Provide the (X, Y) coordinate of the cell's center where the given text is located.  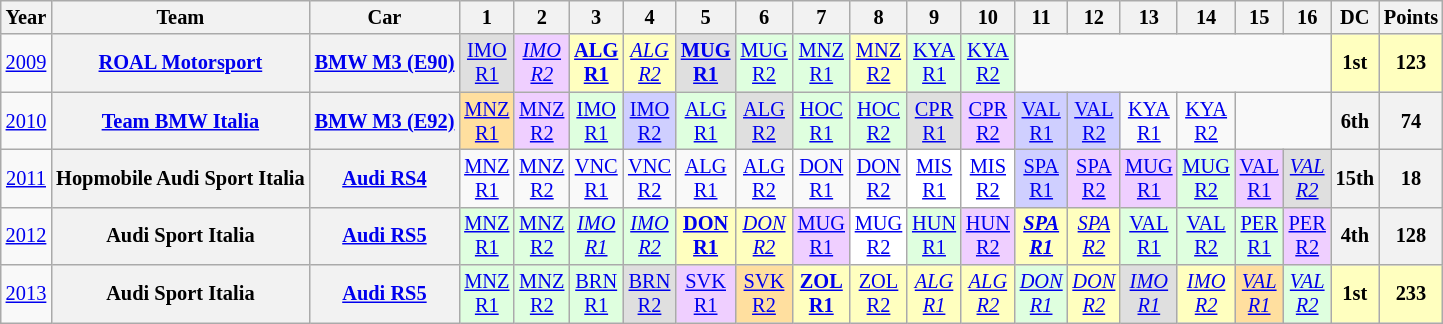
Points (1411, 17)
CPRR1 (934, 121)
VNCR2 (650, 178)
MISR2 (988, 178)
PERR2 (1308, 236)
BRNR1 (596, 294)
VNCR1 (596, 178)
2013 (26, 294)
1 (486, 17)
SVKR1 (706, 294)
Team BMW Italia (180, 121)
16 (1308, 17)
Team (180, 17)
10 (988, 17)
6 (764, 17)
3 (596, 17)
18 (1411, 178)
4th (1355, 236)
7 (822, 17)
2012 (26, 236)
PERR1 (1260, 236)
233 (1411, 294)
Year (26, 17)
14 (1206, 17)
15th (1355, 178)
13 (1148, 17)
HUNR1 (934, 236)
DC (1355, 17)
Hopmobile Audi Sport Italia (180, 178)
SVKR2 (764, 294)
BRNR2 (650, 294)
6th (1355, 121)
Car (385, 17)
HOCR1 (822, 121)
2 (542, 17)
74 (1411, 121)
HOCR2 (878, 121)
HUNR2 (988, 236)
ROAL Motorsport (180, 63)
8 (878, 17)
2009 (26, 63)
5 (706, 17)
4 (650, 17)
128 (1411, 236)
9 (934, 17)
ZOLR2 (878, 294)
MISR1 (934, 178)
12 (1094, 17)
123 (1411, 63)
2011 (26, 178)
BMW M3 (E90) (385, 63)
ZOLR1 (822, 294)
BMW M3 (E92) (385, 121)
11 (1042, 17)
Audi RS4 (385, 178)
CPRR2 (988, 121)
2010 (26, 121)
15 (1260, 17)
